Identify which cell holds the provided text, then report its [x, y] central coordinate. 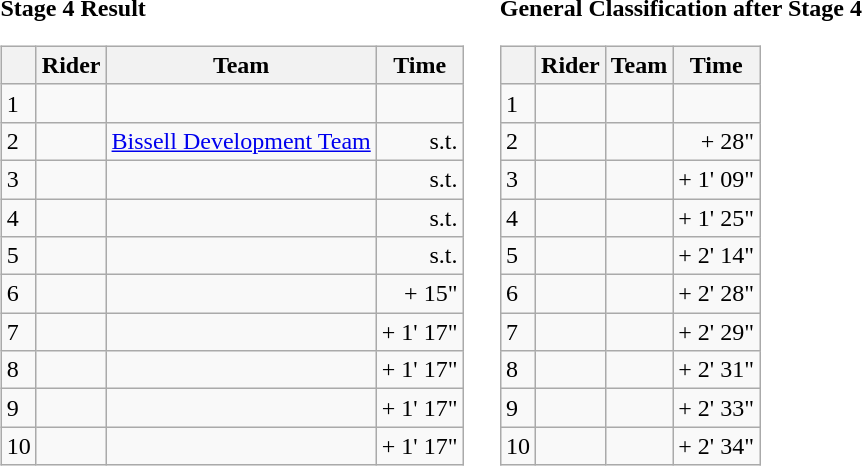
+ 15" [420, 294]
+ 2' 31" [716, 370]
+ 28" [716, 141]
+ 2' 14" [716, 256]
+ 2' 29" [716, 332]
+ 2' 33" [716, 408]
Bissell Development Team [241, 141]
+ 1' 25" [716, 217]
+ 2' 28" [716, 294]
+ 1' 09" [716, 179]
+ 2' 34" [716, 446]
